Extract the [x, y] coordinate from the center of the cell holding the provided text.  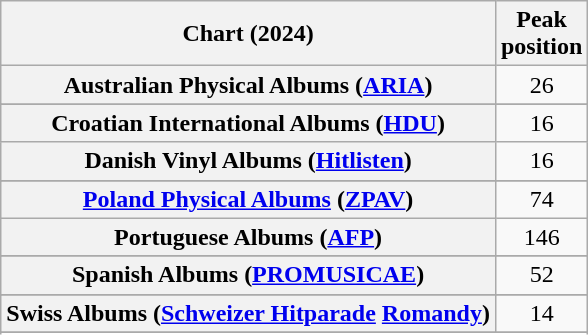
146 [541, 237]
Poland Physical Albums (ZPAV) [248, 199]
Danish Vinyl Albums (Hitlisten) [248, 161]
Chart (2024) [248, 34]
Croatian International Albums (HDU) [248, 123]
Peakposition [541, 34]
Swiss Albums (Schweizer Hitparade Romandy) [248, 313]
Australian Physical Albums (ARIA) [248, 85]
26 [541, 85]
Portuguese Albums (AFP) [248, 237]
Spanish Albums (PROMUSICAE) [248, 275]
52 [541, 275]
74 [541, 199]
14 [541, 313]
